Detect which cell encompasses the target text, then output its (x, y) center coordinate. 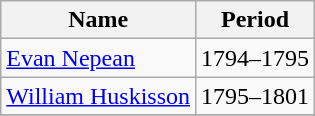
1794–1795 (256, 58)
Period (256, 20)
William Huskisson (98, 96)
Name (98, 20)
1795–1801 (256, 96)
Evan Nepean (98, 58)
